Output the [x, y] coordinate of the center of the cell containing the given text.  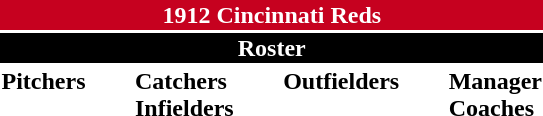
Roster [272, 48]
1912 Cincinnati Reds [272, 15]
